Scan for the cell matching the given text and deliver its [x, y] coordinate at center. 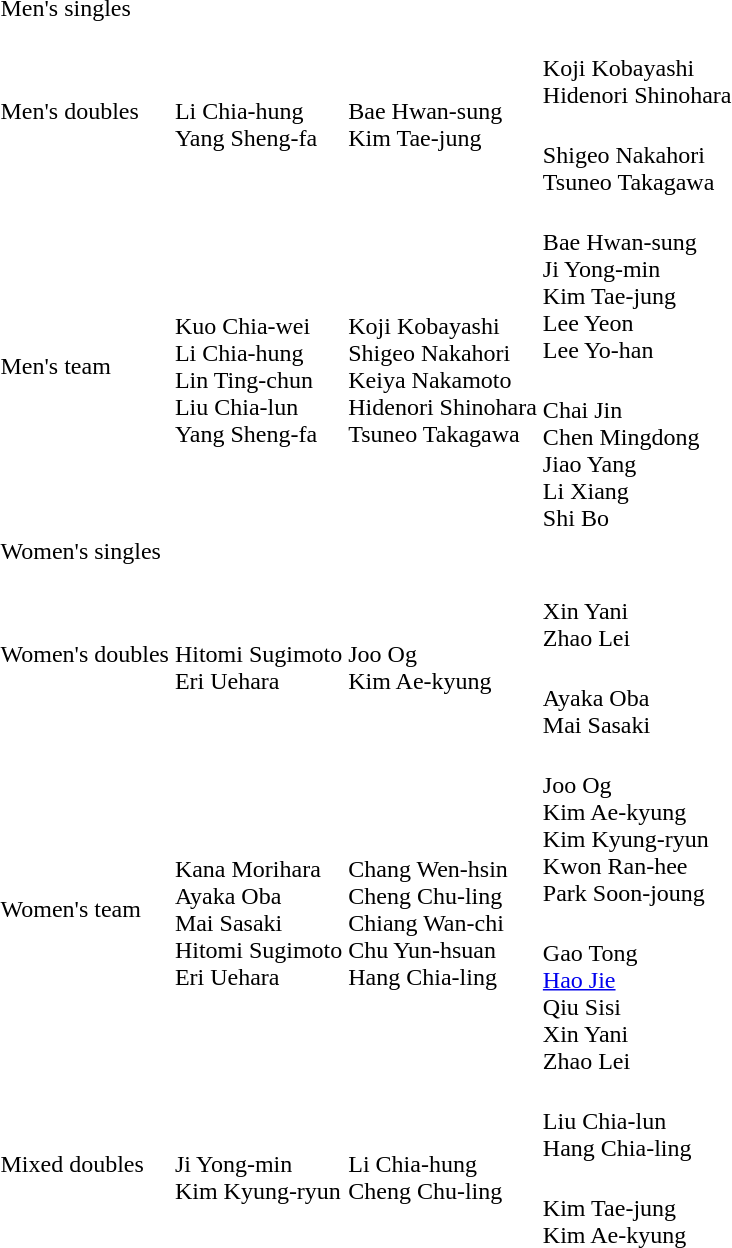
Kuo Chia-weiLi Chia-hungLin Ting-chunLiu Chia-lunYang Sheng-fa [258, 366]
Li Chia-hungYang Sheng-fa [258, 112]
Joo OgKim Ae-kyung [443, 654]
Bae Hwan-sungKim Tae-jung [443, 112]
Koji KobayashiShigeo NakahoriKeiya NakamotoHidenori ShinoharaTsuneo Takagawa [443, 366]
Hitomi SugimotoEri Uehara [258, 654]
Chang Wen-hsinCheng Chu-lingChiang Wan-chiChu Yun-hsuanHang Chia-ling [443, 910]
Kana MoriharaAyaka ObaMai SasakiHitomi SugimotoEri Uehara [258, 910]
